Find where the given text appears and provide that cell's center as (X, Y) coordinate. 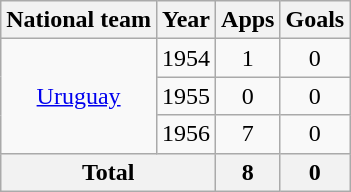
8 (248, 172)
1954 (186, 58)
Total (108, 172)
National team (79, 20)
Uruguay (79, 96)
1 (248, 58)
Goals (315, 20)
7 (248, 134)
1955 (186, 96)
1956 (186, 134)
Apps (248, 20)
Year (186, 20)
